Output the [X, Y] coordinate of the center of the cell containing the given text.  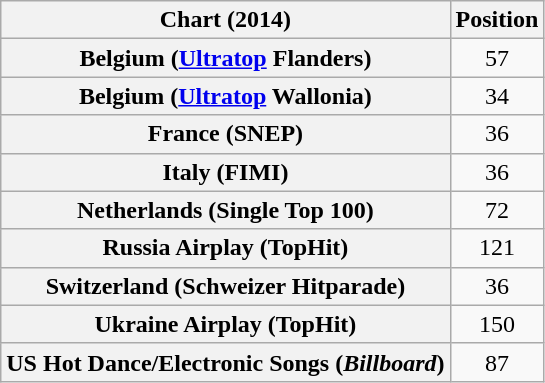
Russia Airplay (TopHit) [226, 248]
Netherlands (Single Top 100) [226, 210]
150 [497, 324]
Belgium (Ultratop Flanders) [226, 58]
Ukraine Airplay (TopHit) [226, 324]
87 [497, 362]
Position [497, 20]
France (SNEP) [226, 134]
Switzerland (Schweizer Hitparade) [226, 286]
57 [497, 58]
34 [497, 96]
Italy (FIMI) [226, 172]
Belgium (Ultratop Wallonia) [226, 96]
Chart (2014) [226, 20]
US Hot Dance/Electronic Songs (Billboard) [226, 362]
121 [497, 248]
72 [497, 210]
